Identify which cell holds the provided text, then report its (X, Y) central coordinate. 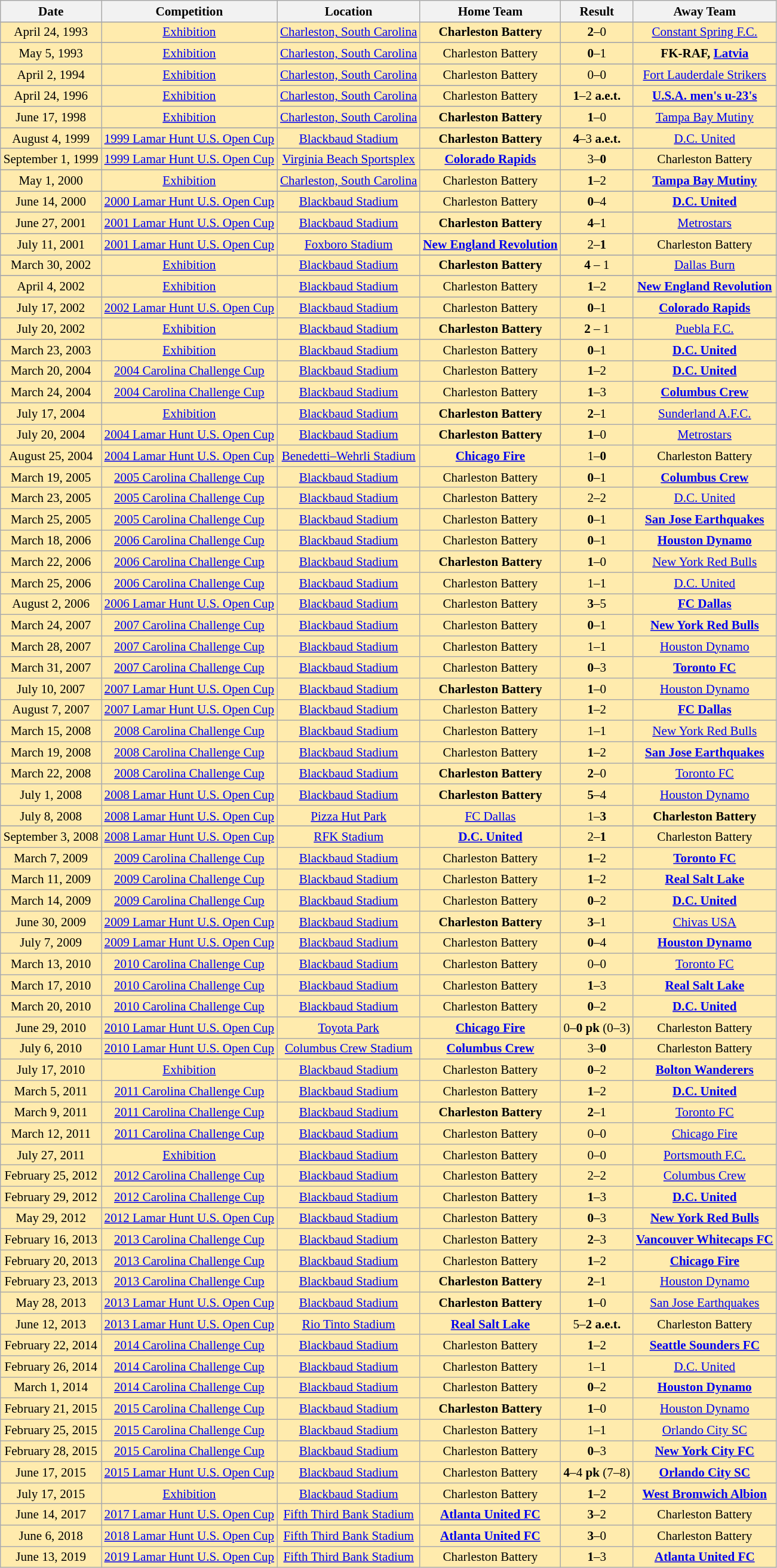
Competition (189, 11)
Pizza Hut Park (349, 815)
July 6, 2010 (51, 1048)
2018 Lamar Hunt U.S. Open Cup (189, 1536)
February 25, 2015 (51, 1429)
Dallas Burn (705, 265)
August 2, 2006 (51, 604)
Chivas USA (705, 921)
March 1, 2014 (51, 1388)
April 24, 1996 (51, 96)
Location (349, 11)
April 2, 1994 (51, 74)
Portsmouth F.C. (705, 1154)
July 17, 2010 (51, 1070)
Vancouver Whitecaps FC (705, 1239)
July 17, 2004 (51, 414)
RFK Stadium (349, 837)
2006 Lamar Hunt U.S. Open Cup (189, 604)
March 14, 2009 (51, 900)
2002 Lamar Hunt U.S. Open Cup (189, 307)
March 20, 2010 (51, 1006)
August 7, 2007 (51, 710)
Rio Tinto Stadium (349, 1324)
March 31, 2007 (51, 667)
February 25, 2012 (51, 1176)
Benedetti–Wehrli Stadium (349, 455)
July 20, 2002 (51, 329)
March 22, 2008 (51, 773)
February 16, 2013 (51, 1239)
March 19, 2008 (51, 752)
September 1, 1999 (51, 159)
June 14, 2000 (51, 202)
April 4, 2002 (51, 287)
2017 Lamar Hunt U.S. Open Cup (189, 1514)
1–2 a.e.t. (597, 96)
February 21, 2015 (51, 1409)
July 8, 2008 (51, 815)
Virginia Beach Sportsplex (349, 159)
February 26, 2014 (51, 1366)
Away Team (705, 11)
March 19, 2005 (51, 477)
FK-RAF, Latvia (705, 54)
June 17, 1998 (51, 117)
Date (51, 11)
June 6, 2018 (51, 1536)
3–2 (597, 1514)
July 20, 2004 (51, 435)
Home Team (490, 11)
April 24, 1993 (51, 32)
March 23, 2005 (51, 498)
Sunderland A.F.C. (705, 414)
U.S.A. men's u-23's (705, 96)
May 29, 2012 (51, 1218)
4 – 1 (597, 265)
June 17, 2015 (51, 1472)
New York City FC (705, 1451)
August 25, 2004 (51, 455)
4–3 a.e.t. (597, 137)
2012 Lamar Hunt U.S. Open Cup (189, 1218)
July 7, 2009 (51, 943)
June 14, 2017 (51, 1514)
February 23, 2013 (51, 1281)
Bolton Wanderers (705, 1070)
Foxboro Stadium (349, 244)
3–1 (597, 921)
May 1, 2000 (51, 180)
March 28, 2007 (51, 647)
March 13, 2010 (51, 964)
March 17, 2010 (51, 985)
February 28, 2015 (51, 1451)
June 13, 2019 (51, 1557)
March 20, 2004 (51, 370)
May 28, 2013 (51, 1303)
March 24, 2004 (51, 392)
March 25, 2006 (51, 583)
3–5 (597, 604)
June 30, 2009 (51, 921)
March 24, 2007 (51, 625)
June 12, 2013 (51, 1324)
February 20, 2013 (51, 1261)
July 10, 2007 (51, 688)
Seattle Sounders FC (705, 1345)
March 18, 2006 (51, 540)
March 9, 2011 (51, 1113)
West Bromwich Albion (705, 1493)
2015 Lamar Hunt U.S. Open Cup (189, 1472)
May 5, 1993 (51, 54)
Constant Spring F.C. (705, 32)
March 23, 2003 (51, 350)
Result (597, 11)
June 29, 2010 (51, 1028)
2000 Lamar Hunt U.S. Open Cup (189, 202)
2019 Lamar Hunt U.S. Open Cup (189, 1557)
March 15, 2008 (51, 731)
March 22, 2006 (51, 562)
March 5, 2011 (51, 1091)
0–0 pk (0–3) (597, 1028)
March 11, 2009 (51, 880)
July 1, 2008 (51, 795)
Puebla F.C. (705, 329)
July 11, 2001 (51, 244)
5–2 a.e.t. (597, 1324)
2–3 (597, 1239)
Toyota Park (349, 1028)
March 30, 2002 (51, 265)
March 12, 2011 (51, 1133)
July 17, 2015 (51, 1493)
July 17, 2002 (51, 307)
2 – 1 (597, 329)
Columbus Crew Stadium (349, 1048)
March 25, 2005 (51, 519)
June 27, 2001 (51, 222)
4–1 (597, 222)
September 3, 2008 (51, 837)
March 7, 2009 (51, 858)
July 27, 2011 (51, 1154)
Fort Lauderdale Strikers (705, 74)
5–4 (597, 795)
February 29, 2012 (51, 1196)
February 22, 2014 (51, 1345)
August 4, 1999 (51, 137)
4–4 pk (7–8) (597, 1472)
